Capture the cell that displays the provided text and extract its (x, y) central coordinate. 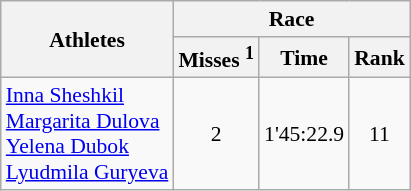
Misses 1 (216, 58)
Inna SheshkilMargarita DulovaYelena DubokLyudmila Guryeva (88, 134)
11 (380, 134)
1'45:22.9 (304, 134)
Rank (380, 58)
Athletes (88, 40)
Race (291, 19)
2 (216, 134)
Time (304, 58)
